Locate the cell with the specified text and output its (X, Y) center coordinate. 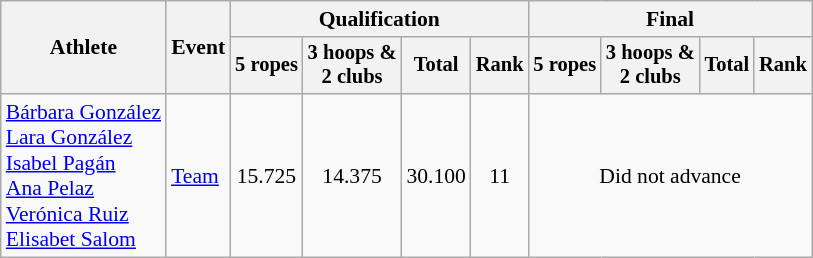
15.725 (266, 176)
Did not advance (670, 176)
Qualification (379, 19)
11 (500, 176)
Bárbara GonzálezLara GonzálezIsabel PagánAna Pelaz Verónica RuizElisabet Salom (84, 176)
Team (198, 176)
30.100 (436, 176)
Event (198, 48)
Athlete (84, 48)
Final (670, 19)
14.375 (352, 176)
